Identify which cell holds the provided text, then report its [x, y] central coordinate. 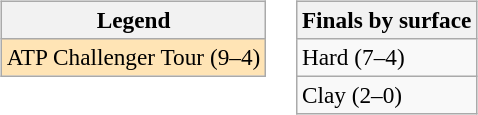
Hard (7–4) [387, 57]
Clay (2–0) [387, 95]
Finals by surface [387, 20]
Legend [133, 20]
ATP Challenger Tour (9–4) [133, 57]
